Capture the cell that displays the provided text and extract its [x, y] central coordinate. 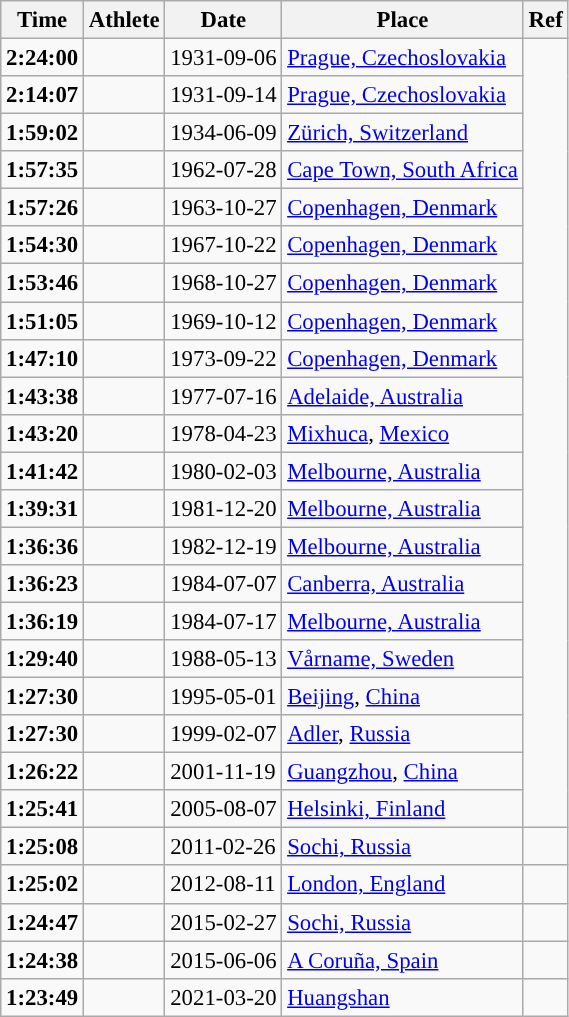
Adler, Russia [402, 734]
1999-02-07 [224, 734]
1:24:38 [42, 960]
2015-06-06 [224, 960]
1:25:08 [42, 847]
Adelaide, Australia [402, 396]
1:54:30 [42, 245]
1973-09-22 [224, 358]
Helsinki, Finland [402, 809]
1:43:20 [42, 433]
2015-02-27 [224, 922]
1980-02-03 [224, 471]
2021-03-20 [224, 997]
A Coruña, Spain [402, 960]
1:25:41 [42, 809]
2:24:00 [42, 58]
1981-12-20 [224, 509]
1:53:46 [42, 283]
Athlete [124, 20]
Date [224, 20]
1:43:38 [42, 396]
1:57:35 [42, 170]
2011-02-26 [224, 847]
1977-07-16 [224, 396]
Ref [546, 20]
Cape Town, South Africa [402, 170]
Huangshan [402, 997]
Vårname, Sweden [402, 659]
1:36:36 [42, 546]
1:59:02 [42, 133]
Zürich, Switzerland [402, 133]
1:36:19 [42, 621]
1:23:49 [42, 997]
1:39:31 [42, 509]
2:14:07 [42, 95]
Canberra, Australia [402, 584]
1988-05-13 [224, 659]
1:25:02 [42, 885]
1967-10-22 [224, 245]
1984-07-17 [224, 621]
2005-08-07 [224, 809]
1969-10-12 [224, 321]
1963-10-27 [224, 208]
1:24:47 [42, 922]
Beijing, China [402, 697]
1982-12-19 [224, 546]
1995-05-01 [224, 697]
1:57:26 [42, 208]
Mixhuca, Mexico [402, 433]
1:26:22 [42, 772]
1:29:40 [42, 659]
1:41:42 [42, 471]
1962-07-28 [224, 170]
1934-06-09 [224, 133]
1931-09-14 [224, 95]
1984-07-07 [224, 584]
2012-08-11 [224, 885]
1:47:10 [42, 358]
1931-09-06 [224, 58]
2001-11-19 [224, 772]
Time [42, 20]
Guangzhou, China [402, 772]
London, England [402, 885]
1968-10-27 [224, 283]
1978-04-23 [224, 433]
Place [402, 20]
1:36:23 [42, 584]
1:51:05 [42, 321]
